Pinpoint the cell where the given text exists, returning its [x, y] midpoint coordinate. 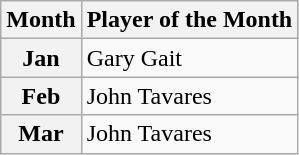
Player of the Month [190, 20]
Month [41, 20]
Feb [41, 96]
Mar [41, 134]
Gary Gait [190, 58]
Jan [41, 58]
